Locate the cell with the specified text and output its (X, Y) center coordinate. 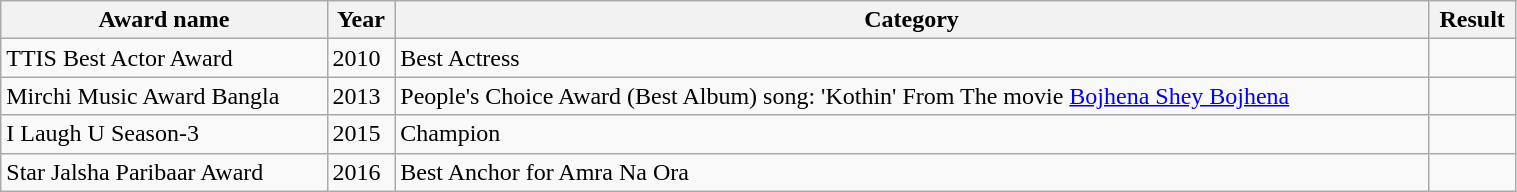
Best Anchor for Amra Na Ora (912, 172)
TTIS Best Actor Award (164, 58)
2016 (361, 172)
2015 (361, 134)
People's Choice Award (Best Album) song: 'Kothin' From The movie Bojhena Shey Bojhena (912, 96)
Result (1472, 20)
2010 (361, 58)
2013 (361, 96)
Year (361, 20)
Best Actress (912, 58)
Mirchi Music Award Bangla (164, 96)
I Laugh U Season-3 (164, 134)
Star Jalsha Paribaar Award (164, 172)
Category (912, 20)
Champion (912, 134)
Award name (164, 20)
